For the text-containing cell, return its midpoint in [x, y] coordinate format. 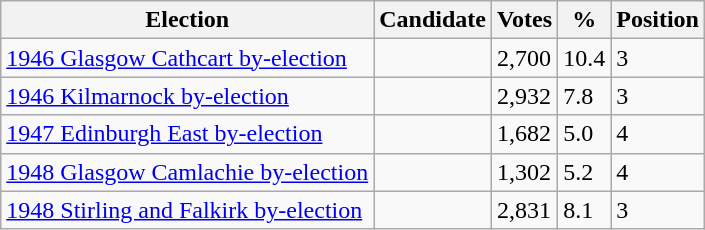
Candidate [433, 20]
Position [658, 20]
1948 Stirling and Falkirk by-election [188, 210]
7.8 [584, 96]
1948 Glasgow Camlachie by-election [188, 172]
10.4 [584, 58]
8.1 [584, 210]
2,831 [524, 210]
2,700 [524, 58]
2,932 [524, 96]
5.0 [584, 134]
1,302 [524, 172]
1,682 [524, 134]
1946 Glasgow Cathcart by-election [188, 58]
5.2 [584, 172]
1946 Kilmarnock by-election [188, 96]
Election [188, 20]
Votes [524, 20]
% [584, 20]
1947 Edinburgh East by-election [188, 134]
